For the text-containing cell, return its midpoint in [x, y] coordinate format. 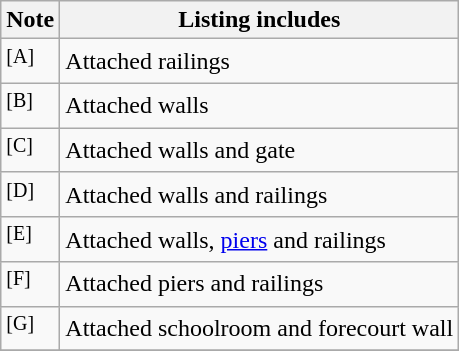
[C] [30, 150]
[E] [30, 240]
Attached walls and railings [260, 194]
[B] [30, 106]
Attached schoolroom and forecourt wall [260, 328]
[G] [30, 328]
Note [30, 20]
Attached walls [260, 106]
[A] [30, 62]
Attached walls and gate [260, 150]
Attached walls, piers and railings [260, 240]
Attached railings [260, 62]
[F] [30, 284]
Listing includes [260, 20]
[D] [30, 194]
Attached piers and railings [260, 284]
